Output the [X, Y] coordinate of the center of the cell containing the given text.  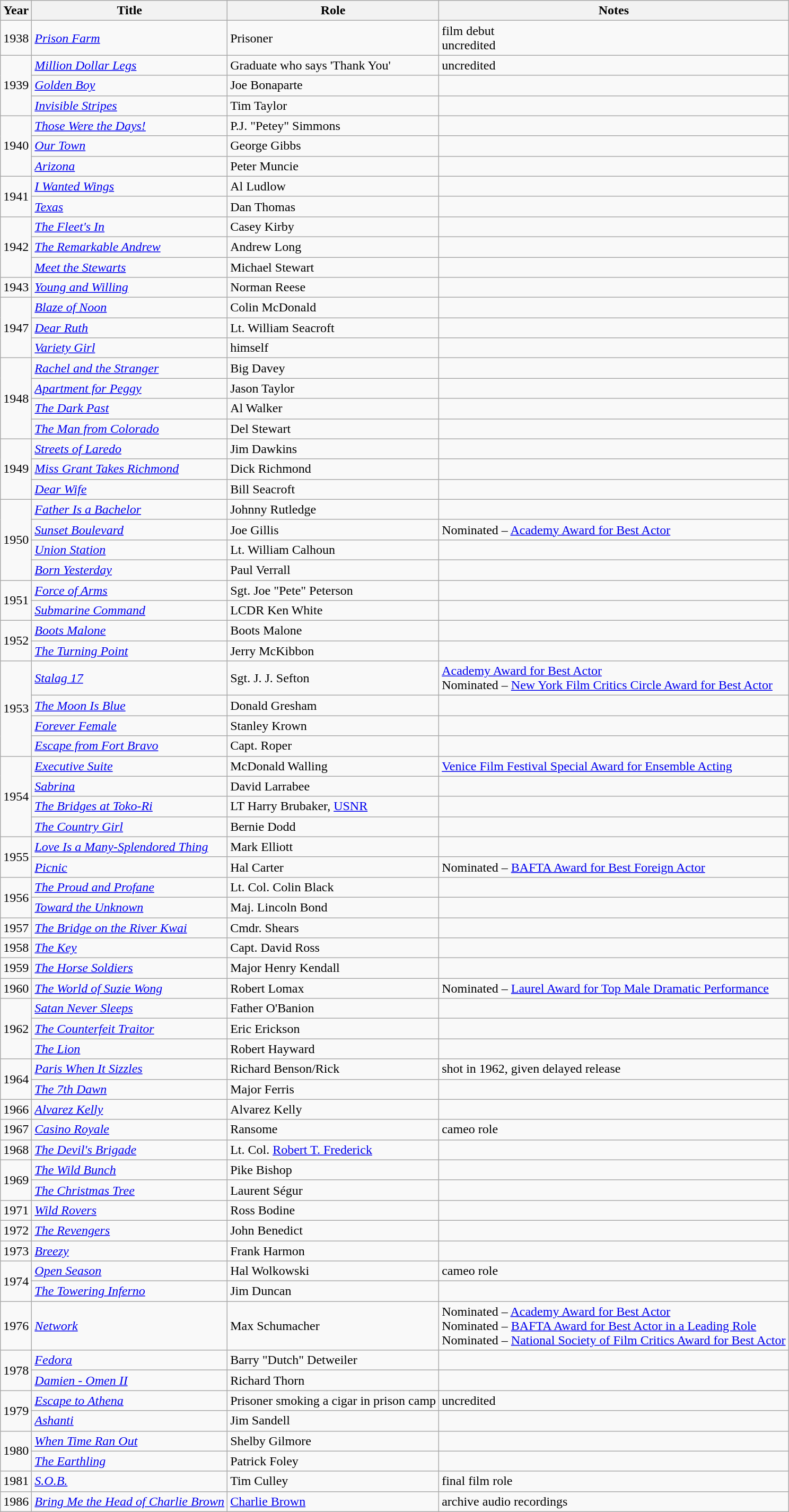
1951 [16, 601]
film debutuncredited [614, 38]
Prison Farm [129, 38]
The Christmas Tree [129, 1190]
Ashanti [129, 1421]
Golden Boy [129, 85]
McDonald Walling [333, 766]
Andrew Long [333, 247]
The Fleet's In [129, 227]
1969 [16, 1180]
The Country Girl [129, 827]
1966 [16, 1109]
Stalag 17 [129, 678]
1955 [16, 857]
1947 [16, 328]
Lt. Col. Robert T. Frederick [333, 1150]
Cmdr. Shears [333, 928]
John Benedict [333, 1230]
The Key [129, 948]
Young and Willing [129, 288]
The Devil's Brigade [129, 1150]
The Proud and Profane [129, 887]
Ransome [333, 1129]
Sunset Boulevard [129, 529]
Capt. David Ross [333, 948]
1974 [16, 1281]
Frank Harmon [333, 1250]
Patrick Foley [333, 1461]
Hal Wolkowski [333, 1271]
Jim Duncan [333, 1291]
Big Davey [333, 368]
shot in 1962, given delayed release [614, 1069]
Lt. Col. Colin Black [333, 887]
1967 [16, 1129]
Wild Rovers [129, 1210]
The Man from Colorado [129, 429]
Escape from Fort Bravo [129, 746]
Colin McDonald [333, 308]
Those Were the Days! [129, 126]
Role [333, 11]
The Turning Point [129, 651]
Bring Me the Head of Charlie Brown [129, 1501]
David Larrabee [333, 786]
1978 [16, 1370]
Casey Kirby [333, 227]
Picnic [129, 867]
1962 [16, 1029]
1952 [16, 641]
Maj. Lincoln Bond [333, 907]
Pike Bishop [333, 1170]
1981 [16, 1481]
1939 [16, 85]
Mark Elliott [333, 847]
Capt. Roper [333, 746]
Prisoner [333, 38]
1953 [16, 709]
S.O.B. [129, 1481]
1950 [16, 540]
1964 [16, 1079]
1958 [16, 948]
Tim Taylor [333, 106]
Venice Film Festival Special Award for Ensemble Acting [614, 766]
Robert Hayward [333, 1049]
1960 [16, 988]
Jason Taylor [333, 388]
Max Schumacher [333, 1326]
Apartment for Peggy [129, 388]
The World of Suzie Wong [129, 988]
Network [129, 1326]
Streets of Laredo [129, 449]
LT Harry Brubaker, USNR [333, 806]
Rachel and the Stranger [129, 368]
Nominated – Laurel Award for Top Male Dramatic Performance [614, 988]
himself [333, 348]
Blaze of Noon [129, 308]
1948 [16, 398]
The Horse Soldiers [129, 968]
George Gibbs [333, 146]
1954 [16, 796]
The Bridges at Toko-Ri [129, 806]
Richard Benson/Rick [333, 1069]
1949 [16, 469]
Year [16, 11]
Union Station [129, 550]
Michael Stewart [333, 267]
Laurent Ségur [333, 1190]
When Time Ran Out [129, 1441]
Father O'Banion [333, 1009]
Title [129, 11]
Al Ludlow [333, 186]
Al Walker [333, 409]
Nominated – BAFTA Award for Best Foreign Actor [614, 867]
Sabrina [129, 786]
Tim Culley [333, 1481]
Prisoner smoking a cigar in prison camp [333, 1401]
Lt. William Seacroft [333, 328]
Love Is a Many-Splendored Thing [129, 847]
Dan Thomas [333, 206]
Arizona [129, 166]
Major Henry Kendall [333, 968]
Sgt. Joe "Pete" Peterson [333, 590]
The Bridge on the River Kwai [129, 928]
final film role [614, 1481]
1959 [16, 968]
Dear Wife [129, 489]
I Wanted Wings [129, 186]
Robert Lomax [333, 988]
Ross Bodine [333, 1210]
Million Dollar Legs [129, 65]
1971 [16, 1210]
Damien - Omen II [129, 1380]
1972 [16, 1230]
The Earthling [129, 1461]
The Dark Past [129, 409]
Invisible Stripes [129, 106]
Stanley Krown [333, 726]
1979 [16, 1411]
Paris When It Sizzles [129, 1069]
The Moon Is Blue [129, 706]
Joe Bonaparte [333, 85]
Jim Dawkins [333, 449]
Forever Female [129, 726]
Jim Sandell [333, 1421]
Sgt. J. J. Sefton [333, 678]
LCDR Ken White [333, 611]
1980 [16, 1451]
P.J. "Petey" Simmons [333, 126]
Variety Girl [129, 348]
1940 [16, 146]
1976 [16, 1326]
Shelby Gilmore [333, 1441]
Notes [614, 11]
1941 [16, 196]
Norman Reese [333, 288]
Johnny Rutledge [333, 509]
Bernie Dodd [333, 827]
Fedora [129, 1360]
Academy Award for Best Actor Nominated – New York Film Critics Circle Award for Best Actor [614, 678]
Father Is a Bachelor [129, 509]
Major Ferris [333, 1089]
Del Stewart [333, 429]
The Wild Bunch [129, 1170]
Jerry McKibbon [333, 651]
1973 [16, 1250]
Nominated – Academy Award for Best Actor [614, 529]
1942 [16, 247]
Barry "Dutch" Detweiler [333, 1360]
Paul Verrall [333, 570]
The Towering Inferno [129, 1291]
Eric Erickson [333, 1029]
Charlie Brown [333, 1501]
1956 [16, 897]
Joe Gillis [333, 529]
Our Town [129, 146]
Lt. William Calhoun [333, 550]
1943 [16, 288]
1968 [16, 1150]
Peter Muncie [333, 166]
Dear Ruth [129, 328]
Richard Thorn [333, 1380]
Executive Suite [129, 766]
The Counterfeit Traitor [129, 1029]
Submarine Command [129, 611]
archive audio recordings [614, 1501]
1986 [16, 1501]
1957 [16, 928]
Born Yesterday [129, 570]
Open Season [129, 1271]
Satan Never Sleeps [129, 1009]
Force of Arms [129, 590]
The Remarkable Andrew [129, 247]
The 7th Dawn [129, 1089]
The Lion [129, 1049]
Hal Carter [333, 867]
Toward the Unknown [129, 907]
Escape to Athena [129, 1401]
Graduate who says 'Thank You' [333, 65]
Texas [129, 206]
Bill Seacroft [333, 489]
Dick Richmond [333, 469]
Miss Grant Takes Richmond [129, 469]
The Revengers [129, 1230]
Meet the Stewarts [129, 267]
Donald Gresham [333, 706]
Breezy [129, 1250]
1938 [16, 38]
Casino Royale [129, 1129]
